Find where the given text appears and provide that cell's center as [x, y] coordinate. 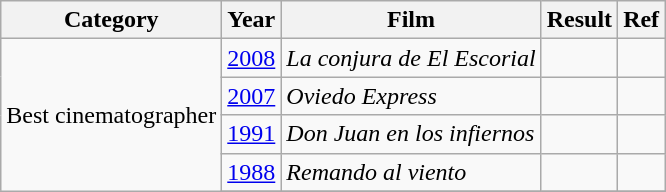
Film [411, 20]
2007 [252, 96]
1988 [252, 172]
Ref [642, 20]
Don Juan en los infiernos [411, 134]
Oviedo Express [411, 96]
Remando al viento [411, 172]
1991 [252, 134]
2008 [252, 58]
Result [579, 20]
Category [112, 20]
Best cinematographer [112, 115]
La conjura de El Escorial [411, 58]
Year [252, 20]
